Determine the [X, Y] coordinate at the center of the cell enclosing the given text.  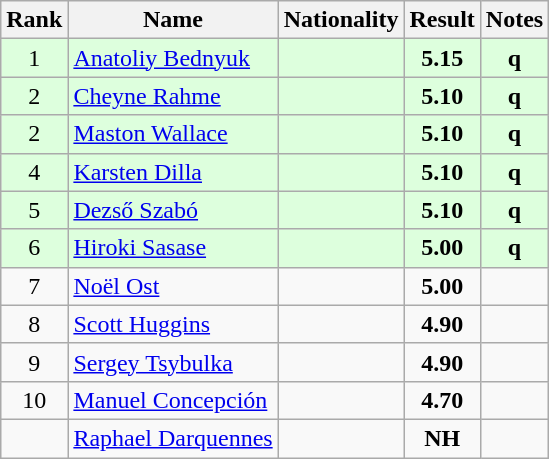
Anatoliy Bednyuk [173, 58]
1 [34, 58]
8 [34, 324]
NH [442, 438]
Result [442, 20]
4 [34, 172]
4.70 [442, 400]
7 [34, 286]
Nationality [341, 20]
Sergey Tsybulka [173, 362]
Manuel Concepción [173, 400]
Karsten Dilla [173, 172]
Scott Huggins [173, 324]
9 [34, 362]
Cheyne Rahme [173, 96]
Name [173, 20]
Dezső Szabó [173, 210]
6 [34, 248]
Hiroki Sasase [173, 248]
Rank [34, 20]
5 [34, 210]
Notes [514, 20]
Noël Ost [173, 286]
Raphael Darquennes [173, 438]
10 [34, 400]
5.15 [442, 58]
Maston Wallace [173, 134]
